Return (X, Y) of the center of cell containing provided text 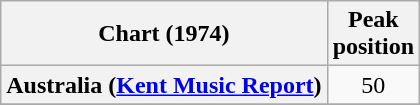
Chart (1974) (164, 34)
50 (373, 85)
Australia (Kent Music Report) (164, 85)
Peakposition (373, 34)
